Find where the given text appears and provide that cell's center as (X, Y) coordinate. 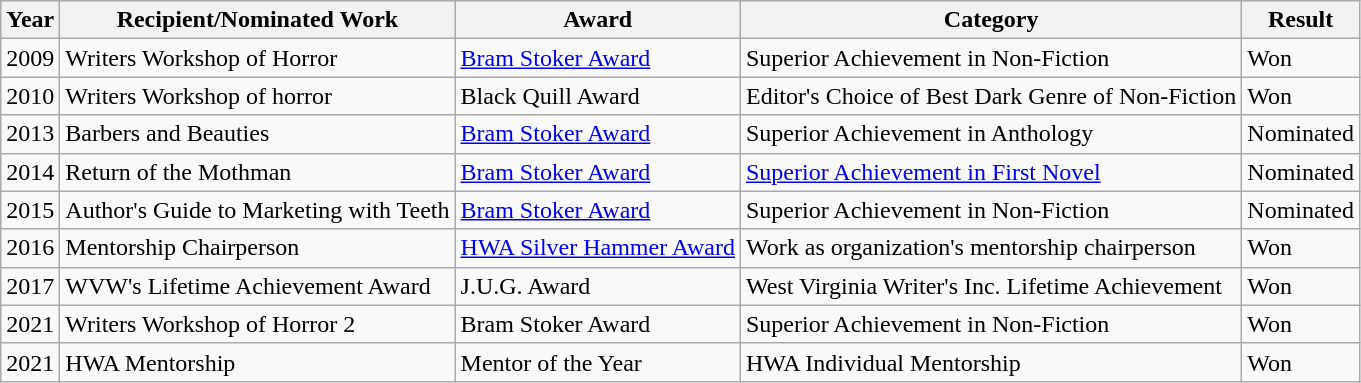
Writers Workshop of Horror (258, 58)
Author's Guide to Marketing with Teeth (258, 210)
HWA Individual Mentorship (990, 362)
Award (598, 20)
Recipient/Nominated Work (258, 20)
Work as organization's mentorship chairperson (990, 248)
Return of the Mothman (258, 172)
Mentorship Chairperson (258, 248)
2009 (30, 58)
2013 (30, 134)
Category (990, 20)
HWA Mentorship (258, 362)
Writers Workshop of Horror 2 (258, 324)
Black Quill Award (598, 96)
2010 (30, 96)
2017 (30, 286)
2016 (30, 248)
WVW's Lifetime Achievement Award (258, 286)
Result (1301, 20)
Year (30, 20)
Editor's Choice of Best Dark Genre of Non-Fiction (990, 96)
Mentor of the Year (598, 362)
Superior Achievement in Anthology (990, 134)
HWA Silver Hammer Award (598, 248)
West Virginia Writer's Inc. Lifetime Achievement (990, 286)
Writers Workshop of horror (258, 96)
Barbers and Beauties (258, 134)
2014 (30, 172)
J.U.G. Award (598, 286)
Superior Achievement in First Novel (990, 172)
2015 (30, 210)
